Output the (X, Y) coordinate of the center of the cell containing the given text.  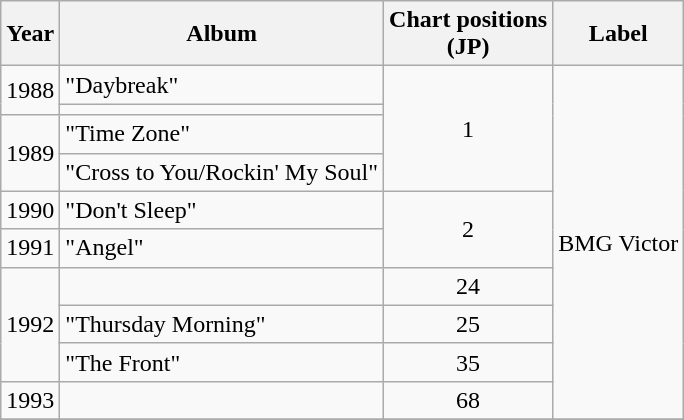
1990 (30, 210)
"Time Zone" (222, 134)
1989 (30, 153)
2 (468, 229)
25 (468, 324)
BMG Victor (618, 243)
Year (30, 34)
Label (618, 34)
1991 (30, 248)
"Don't Sleep" (222, 210)
35 (468, 362)
1992 (30, 324)
"The Front" (222, 362)
24 (468, 286)
Chart positions(JP) (468, 34)
1988 (30, 90)
68 (468, 400)
Album (222, 34)
"Cross to You/Rockin' My Soul" (222, 172)
"Angel" (222, 248)
1993 (30, 400)
"Daybreak" (222, 85)
"Thursday Morning" (222, 324)
1 (468, 128)
